Extract the (x, y) coordinate from the center of the cell holding the provided text.  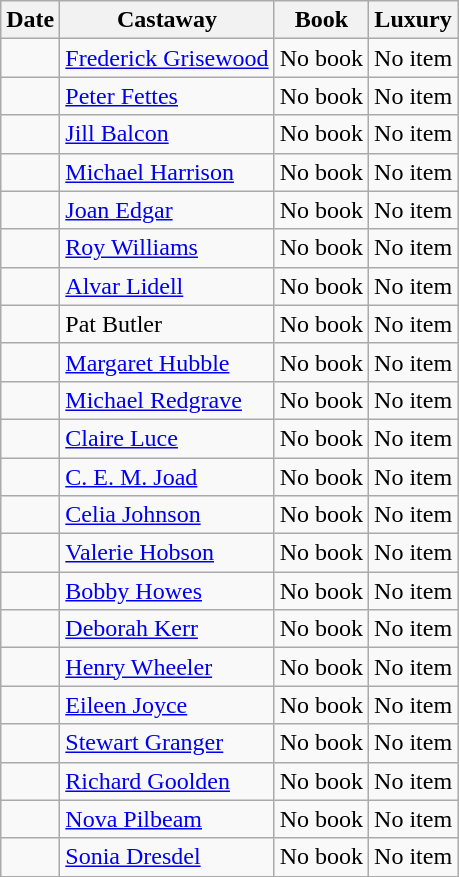
Celia Johnson (167, 515)
Valerie Hobson (167, 553)
Luxury (414, 20)
Richard Goolden (167, 781)
Peter Fettes (167, 96)
Claire Luce (167, 438)
Book (321, 20)
Date (30, 20)
Frederick Grisewood (167, 58)
Sonia Dresdel (167, 857)
Michael Redgrave (167, 400)
Deborah Kerr (167, 629)
Joan Edgar (167, 210)
Stewart Granger (167, 743)
Bobby Howes (167, 591)
Pat Butler (167, 324)
Roy Williams (167, 248)
Castaway (167, 20)
Michael Harrison (167, 172)
Henry Wheeler (167, 667)
C. E. M. Joad (167, 477)
Margaret Hubble (167, 362)
Nova Pilbeam (167, 819)
Eileen Joyce (167, 705)
Alvar Lidell (167, 286)
Jill Balcon (167, 134)
